Search for the cell housing the specified text and yield its [X, Y] center coordinate. 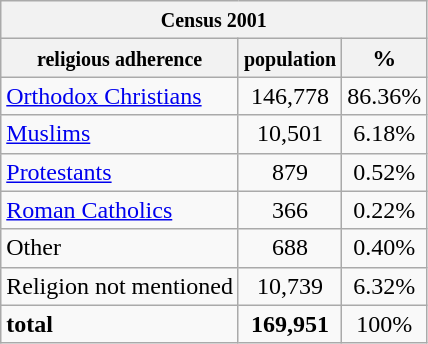
Orthodox Christians [120, 96]
0.22% [384, 210]
Roman Catholics [120, 210]
religious adherence [120, 58]
10,739 [290, 286]
6.32% [384, 286]
total [120, 324]
6.18% [384, 134]
0.52% [384, 172]
688 [290, 248]
% [384, 58]
10,501 [290, 134]
Census 2001 [214, 20]
Religion not mentioned [120, 286]
879 [290, 172]
86.36% [384, 96]
population [290, 58]
366 [290, 210]
Protestants [120, 172]
169,951 [290, 324]
146,778 [290, 96]
0.40% [384, 248]
100% [384, 324]
Muslims [120, 134]
Other [120, 248]
